Capture the cell that displays the provided text and extract its (x, y) central coordinate. 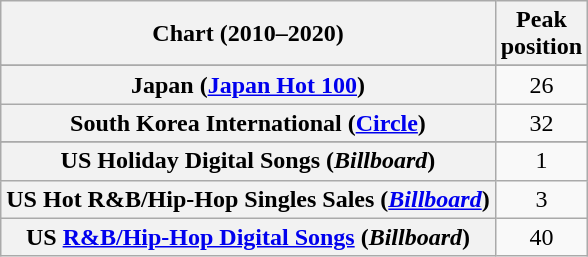
Japan (Japan Hot 100) (248, 85)
US R&B/Hip-Hop Digital Songs (Billboard) (248, 237)
Chart (2010–2020) (248, 34)
South Korea International (Circle) (248, 123)
1 (541, 161)
US Holiday Digital Songs (Billboard) (248, 161)
Peakposition (541, 34)
32 (541, 123)
40 (541, 237)
26 (541, 85)
3 (541, 199)
US Hot R&B/Hip-Hop Singles Sales (Billboard) (248, 199)
